Pinpoint the cell where the given text exists, returning its [X, Y] midpoint coordinate. 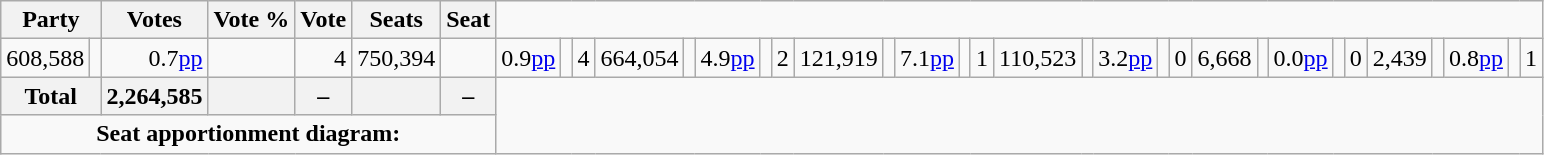
2,264,585 [154, 96]
110,523 [1038, 58]
2,439 [1400, 58]
0.9pp [528, 58]
Total [51, 96]
3.2pp [1126, 58]
Seat apportionment diagram: [248, 134]
Party [51, 20]
0.0pp [1300, 58]
608,588 [46, 58]
0.7pp [154, 58]
Votes [154, 20]
Seat [468, 20]
4.9pp [728, 58]
Vote [324, 20]
2 [782, 58]
0.8pp [1476, 58]
Vote % [252, 20]
7.1pp [926, 58]
664,054 [640, 58]
Seats [396, 20]
750,394 [396, 58]
6,668 [1224, 58]
121,919 [838, 58]
